Detect which cell encompasses the target text, then output its [x, y] center coordinate. 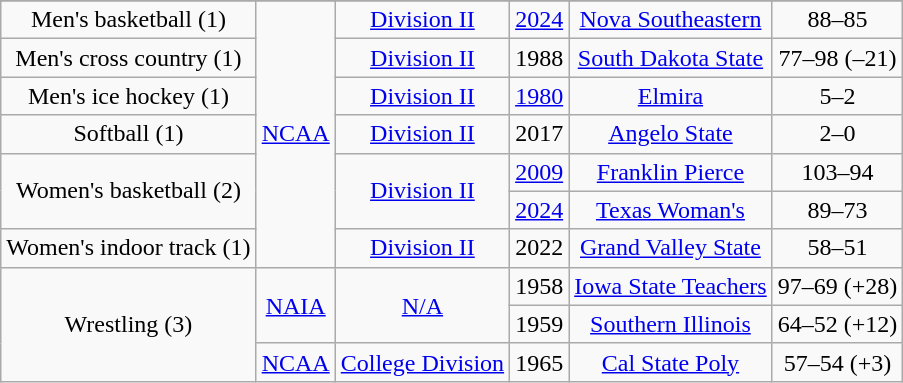
5–2 [838, 96]
NAIA [296, 305]
College Division [422, 362]
77–98 (–21) [838, 58]
1988 [540, 58]
Elmira [671, 96]
Women's indoor track (1) [128, 248]
Angelo State [671, 134]
Grand Valley State [671, 248]
89–73 [838, 210]
Women's basketball (2) [128, 191]
64–52 (+12) [838, 324]
103–94 [838, 172]
2022 [540, 248]
Men's basketball (1) [128, 20]
Southern Illinois [671, 324]
2017 [540, 134]
58–51 [838, 248]
88–85 [838, 20]
1958 [540, 286]
South Dakota State [671, 58]
2–0 [838, 134]
1965 [540, 362]
Wrestling (3) [128, 324]
Franklin Pierce [671, 172]
97–69 (+28) [838, 286]
Iowa State Teachers [671, 286]
1980 [540, 96]
Texas Woman's [671, 210]
57–54 (+3) [838, 362]
Cal State Poly [671, 362]
Softball (1) [128, 134]
Nova Southeastern [671, 20]
Men's cross country (1) [128, 58]
1959 [540, 324]
Men's ice hockey (1) [128, 96]
2009 [540, 172]
N/A [422, 305]
